Search for the cell housing the specified text and yield its (X, Y) center coordinate. 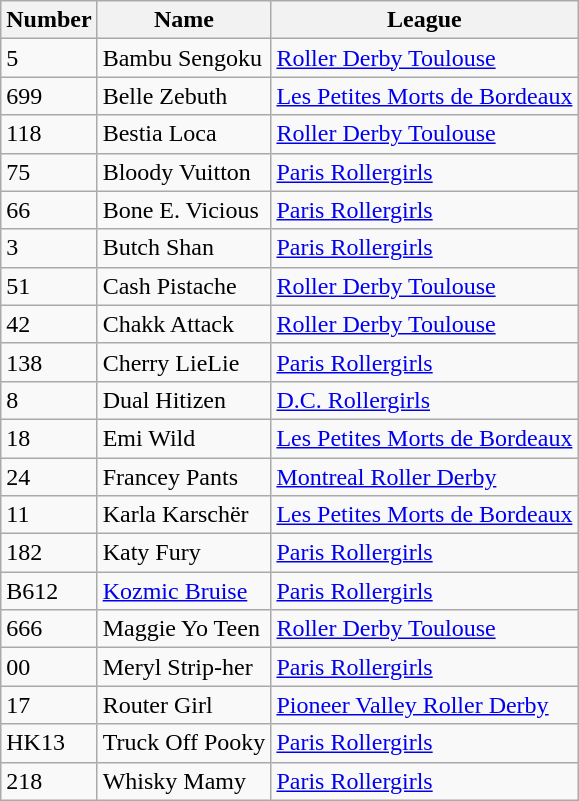
Karla Karschër (184, 515)
66 (49, 210)
118 (49, 134)
3 (49, 248)
Katy Fury (184, 553)
42 (49, 324)
Router Girl (184, 705)
Name (184, 20)
Maggie Yo Teen (184, 629)
Cash Pistache (184, 286)
138 (49, 362)
8 (49, 400)
Butch Shan (184, 248)
75 (49, 172)
00 (49, 667)
Kozmic Bruise (184, 591)
Bestia Loca (184, 134)
Emi Wild (184, 438)
Truck Off Pooky (184, 743)
Bambu Sengoku (184, 58)
Whisky Mamy (184, 781)
218 (49, 781)
Bone E. Vicious (184, 210)
Montreal Roller Derby (424, 477)
Belle Zebuth (184, 96)
Meryl Strip-her (184, 667)
HK13 (49, 743)
Dual Hitizen (184, 400)
League (424, 20)
B612 (49, 591)
699 (49, 96)
18 (49, 438)
17 (49, 705)
Pioneer Valley Roller Derby (424, 705)
24 (49, 477)
666 (49, 629)
Chakk Attack (184, 324)
11 (49, 515)
182 (49, 553)
Cherry LieLie (184, 362)
51 (49, 286)
D.C. Rollergirls (424, 400)
Bloody Vuitton (184, 172)
Number (49, 20)
Francey Pants (184, 477)
5 (49, 58)
